Provide the [x, y] coordinate of the cell's center where the given text is located.  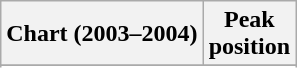
Peakposition [249, 34]
Chart (2003–2004) [102, 34]
